From the cell containing the given text, extract its center point as [x, y] coordinate. 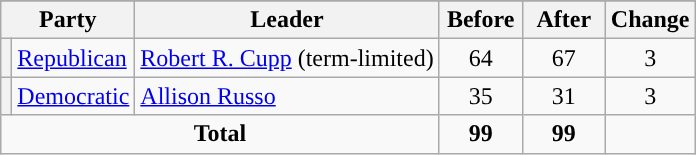
67 [564, 58]
Robert R. Cupp (term-limited) [287, 58]
64 [480, 58]
Democratic [74, 96]
Change [650, 20]
Republican [74, 58]
Party [68, 20]
Before [480, 20]
After [564, 20]
Leader [287, 20]
31 [564, 96]
35 [480, 96]
Allison Russo [287, 96]
Total [220, 134]
